Locate the cell with the specified text and output its [x, y] center coordinate. 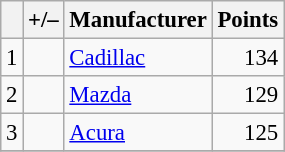
2 [12, 95]
129 [248, 95]
134 [248, 58]
Points [248, 20]
Acura [138, 133]
Mazda [138, 95]
Cadillac [138, 58]
Manufacturer [138, 20]
1 [12, 58]
+/– [44, 20]
125 [248, 133]
3 [12, 133]
